Capture the cell that displays the provided text and extract its (X, Y) central coordinate. 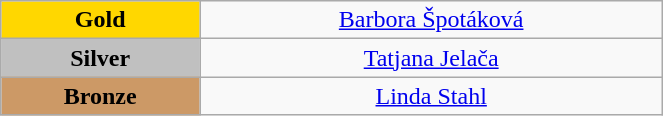
Barbora Špotáková (432, 20)
Linda Stahl (432, 96)
Silver (100, 58)
Gold (100, 20)
Bronze (100, 96)
Tatjana Jelača (432, 58)
